Determine the [x, y] coordinate at the center of the cell enclosing the given text.  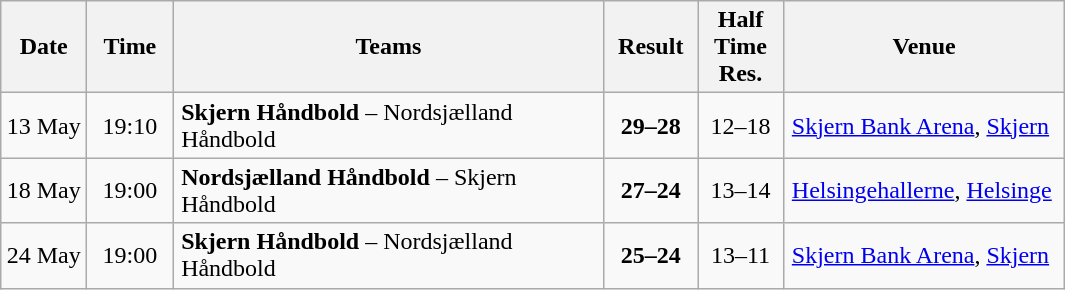
Helsingehallerne, Helsinge [924, 190]
13–14 [741, 190]
Time [130, 47]
19:10 [130, 126]
18 May [44, 190]
Venue [924, 47]
12–18 [741, 126]
25–24 [651, 256]
Nordsjælland Håndbold – Skjern Håndbold [388, 190]
Half Time Res. [741, 47]
Date [44, 47]
13 May [44, 126]
13–11 [741, 256]
27–24 [651, 190]
Result [651, 47]
Teams [388, 47]
29–28 [651, 126]
24 May [44, 256]
